Detect which cell encompasses the target text, then output its (X, Y) center coordinate. 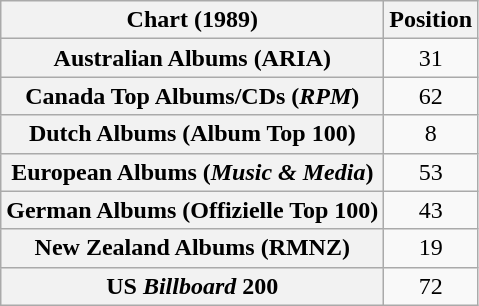
European Albums (Music & Media) (192, 172)
Canada Top Albums/CDs (RPM) (192, 96)
62 (431, 96)
43 (431, 210)
Australian Albums (ARIA) (192, 58)
19 (431, 248)
New Zealand Albums (RMNZ) (192, 248)
Chart (1989) (192, 20)
8 (431, 134)
Dutch Albums (Album Top 100) (192, 134)
German Albums (Offizielle Top 100) (192, 210)
Position (431, 20)
72 (431, 286)
US Billboard 200 (192, 286)
53 (431, 172)
31 (431, 58)
